From the cell containing the given text, extract its center point as (X, Y) coordinate. 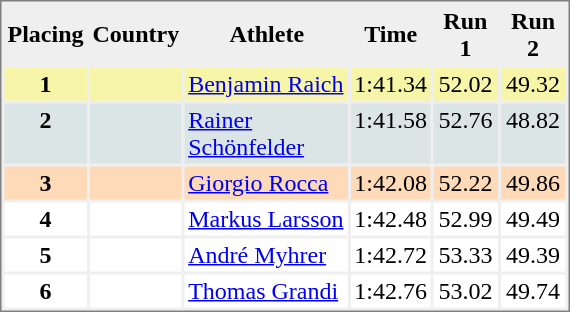
1:42.72 (390, 254)
49.32 (534, 84)
Time (390, 34)
1 (45, 84)
5 (45, 254)
Giorgio Rocca (266, 182)
52.22 (466, 182)
52.02 (466, 84)
48.82 (534, 134)
49.86 (534, 182)
53.33 (466, 254)
Thomas Grandi (266, 290)
1:42.48 (390, 218)
André Myhrer (266, 254)
Country (136, 34)
52.99 (466, 218)
Placing (45, 34)
3 (45, 182)
49.39 (534, 254)
1:42.08 (390, 182)
Run 1 (466, 34)
2 (45, 134)
4 (45, 218)
Athlete (266, 34)
1:41.34 (390, 84)
49.49 (534, 218)
53.02 (466, 290)
52.76 (466, 134)
1:42.76 (390, 290)
Run 2 (534, 34)
1:41.58 (390, 134)
Rainer Schönfelder (266, 134)
Markus Larsson (266, 218)
49.74 (534, 290)
Benjamin Raich (266, 84)
6 (45, 290)
